For the text-containing cell, return its midpoint in [X, Y] coordinate format. 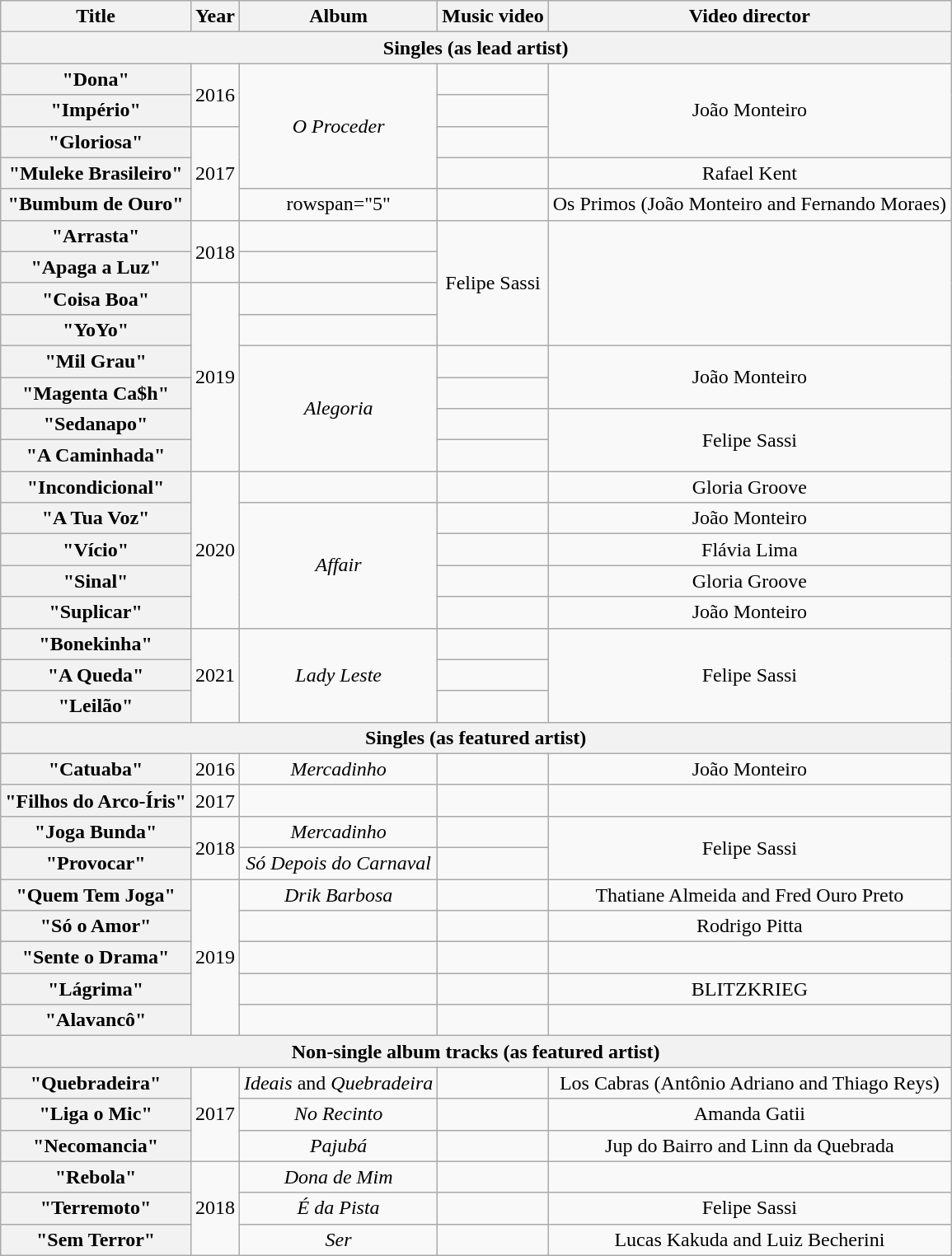
"Provocar" [96, 863]
2020 [214, 550]
"Quebradeira" [96, 1083]
"Arrasta" [96, 236]
"Bonekinha" [96, 644]
Singles (as lead artist) [476, 48]
Dona de Mim [338, 1177]
"Sinal" [96, 581]
No Recinto [338, 1114]
"A Caminhada" [96, 456]
"Império" [96, 110]
Affair [338, 565]
"Apaga a Luz" [96, 267]
Pajubá [338, 1146]
Ideais and Quebradeira [338, 1083]
"Sedanapo" [96, 424]
Rodrigo Pitta [749, 926]
Non-single album tracks (as featured artist) [476, 1052]
Alegoria [338, 408]
"A Queda" [96, 675]
Video director [749, 16]
"Joga Bunda" [96, 832]
Singles (as featured artist) [476, 738]
rowspan="5" [338, 204]
"Só o Amor" [96, 926]
"A Tua Voz" [96, 518]
Jup do Bairro and Linn da Quebrada [749, 1146]
"Quem Tem Joga" [96, 894]
"Liga o Mic" [96, 1114]
"Incondicional" [96, 487]
"Rebola" [96, 1177]
"Gloriosa" [96, 142]
"Coisa Boa" [96, 298]
BLITZKRIEG [749, 989]
"Suplicar" [96, 612]
"Leilão" [96, 706]
Album [338, 16]
2021 [214, 675]
Lady Leste [338, 675]
Rafael Kent [749, 173]
Los Cabras (Antônio Adriano and Thiago Reys) [749, 1083]
"Muleke Brasileiro" [96, 173]
"Dona" [96, 79]
Amanda Gatii [749, 1114]
"Bumbum de Ouro" [96, 204]
"Sem Terror" [96, 1240]
É da Pista [338, 1208]
"Mil Grau" [96, 361]
Drik Barbosa [338, 894]
"Terremoto" [96, 1208]
"Filhos do Arco-Íris" [96, 800]
"Necomancia" [96, 1146]
Year [214, 16]
O Proceder [338, 126]
"Magenta Ca$h" [96, 393]
Title [96, 16]
Só Depois do Carnaval [338, 863]
"Sente o Drama" [96, 958]
Thatiane Almeida and Fred Ouro Preto [749, 894]
Ser [338, 1240]
Flávia Lima [749, 550]
Music video [493, 16]
"Catuaba" [96, 769]
"Lágrima" [96, 989]
Lucas Kakuda and Luiz Becherini [749, 1240]
Os Primos (João Monteiro and Fernando Moraes) [749, 204]
"Vício" [96, 550]
"YoYo" [96, 330]
"Alavancô" [96, 1020]
